Return the [X, Y] coordinate for the center point of the cell that contains the specified text.  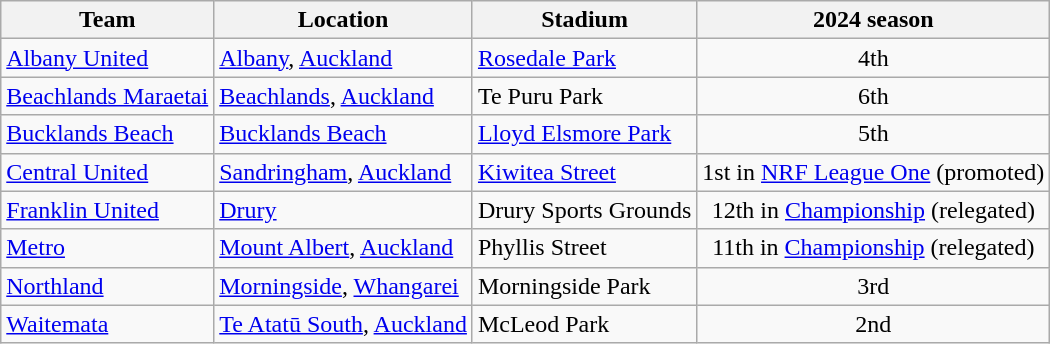
11th in Championship (relegated) [874, 248]
Central United [108, 172]
1st in NRF League One (promoted) [874, 172]
Albany, Auckland [344, 58]
2nd [874, 324]
Kiwitea Street [584, 172]
12th in Championship (relegated) [874, 210]
Northland [108, 286]
Lloyd Elsmore Park [584, 134]
Phyllis Street [584, 248]
Location [344, 20]
Metro [108, 248]
5th [874, 134]
Beachlands, Auckland [344, 96]
4th [874, 58]
Sandringham, Auckland [344, 172]
Team [108, 20]
Drury [344, 210]
Franklin United [108, 210]
3rd [874, 286]
Mount Albert, Auckland [344, 248]
Drury Sports Grounds [584, 210]
Beachlands Maraetai [108, 96]
Albany United [108, 58]
Rosedale Park [584, 58]
Morningside, Whangarei [344, 286]
Waitemata [108, 324]
Te Atatū South, Auckland [344, 324]
Stadium [584, 20]
McLeod Park [584, 324]
2024 season [874, 20]
Te Puru Park [584, 96]
6th [874, 96]
Morningside Park [584, 286]
